Search for the cell housing the specified text and yield its [X, Y] center coordinate. 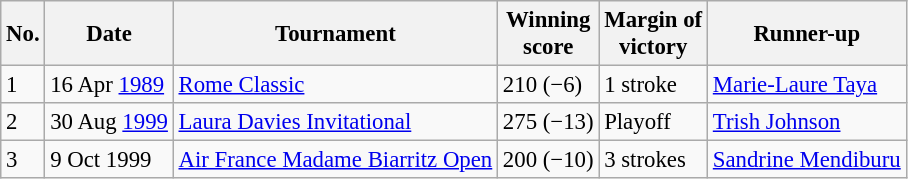
Tournament [335, 34]
1 stroke [654, 85]
3 [23, 160]
1 [23, 85]
275 (−13) [548, 122]
Rome Classic [335, 85]
Sandrine Mendiburu [808, 160]
9 Oct 1999 [109, 160]
No. [23, 34]
Runner-up [808, 34]
Winningscore [548, 34]
Margin ofvictory [654, 34]
Trish Johnson [808, 122]
200 (−10) [548, 160]
Laura Davies Invitational [335, 122]
30 Aug 1999 [109, 122]
Date [109, 34]
210 (−6) [548, 85]
Marie-Laure Taya [808, 85]
3 strokes [654, 160]
16 Apr 1989 [109, 85]
2 [23, 122]
Air France Madame Biarritz Open [335, 160]
Playoff [654, 122]
